Find where the given text appears and provide that cell's center as [X, Y] coordinate. 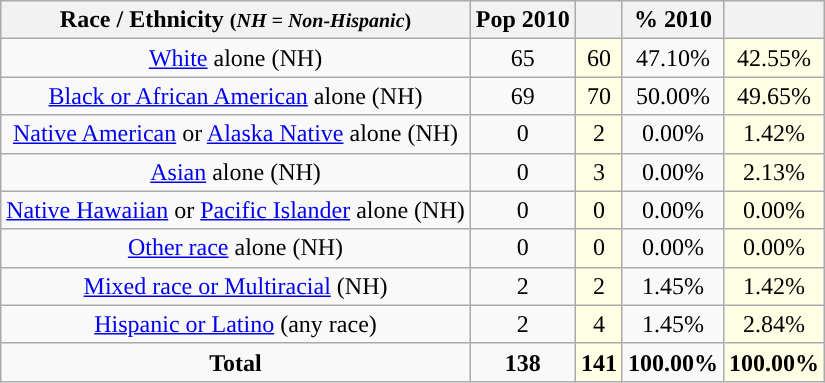
Pop 2010 [522, 20]
3 [598, 172]
65 [522, 58]
Mixed race or Multiracial (NH) [236, 286]
2.13% [774, 172]
42.55% [774, 58]
Native Hawaiian or Pacific Islander alone (NH) [236, 210]
47.10% [672, 58]
138 [522, 362]
Asian alone (NH) [236, 172]
Native American or Alaska Native alone (NH) [236, 134]
Other race alone (NH) [236, 248]
69 [522, 96]
Black or African American alone (NH) [236, 96]
2.84% [774, 324]
70 [598, 96]
50.00% [672, 96]
White alone (NH) [236, 58]
141 [598, 362]
% 2010 [672, 20]
4 [598, 324]
49.65% [774, 96]
Total [236, 362]
Hispanic or Latino (any race) [236, 324]
Race / Ethnicity (NH = Non-Hispanic) [236, 20]
60 [598, 58]
